Detect which cell encompasses the target text, then output its [X, Y] center coordinate. 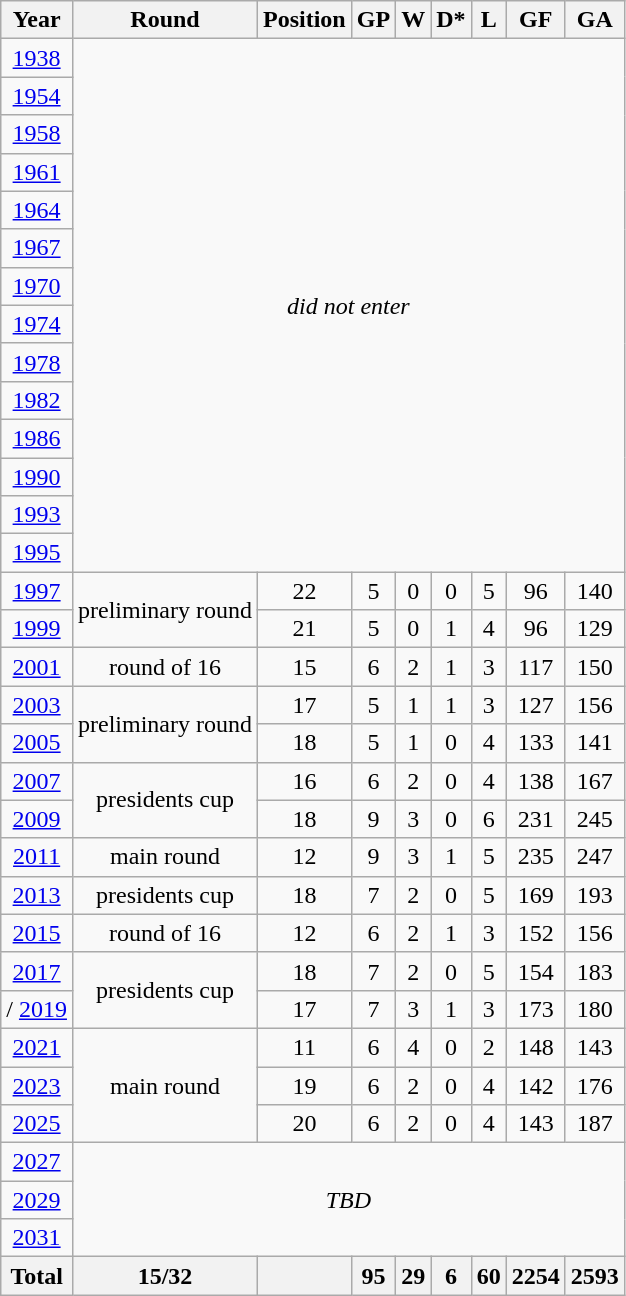
1978 [37, 362]
187 [594, 1124]
2009 [37, 819]
2001 [37, 667]
150 [594, 667]
1958 [37, 134]
2029 [37, 1200]
235 [536, 857]
GA [594, 20]
152 [536, 933]
16 [305, 781]
2007 [37, 781]
Total [37, 1276]
247 [594, 857]
2005 [37, 743]
did not enter [348, 306]
29 [414, 1276]
2593 [594, 1276]
180 [594, 1009]
138 [536, 781]
1970 [37, 286]
19 [305, 1085]
Year [37, 20]
2025 [37, 1124]
2027 [37, 1162]
60 [488, 1276]
20 [305, 1124]
/ 2019 [37, 1009]
1964 [37, 210]
15/32 [164, 1276]
127 [536, 705]
1961 [37, 172]
Position [305, 20]
W [414, 20]
1999 [37, 629]
245 [594, 819]
Round [164, 20]
1982 [37, 400]
21 [305, 629]
2021 [37, 1047]
173 [536, 1009]
141 [594, 743]
167 [594, 781]
15 [305, 667]
1997 [37, 591]
GP [373, 20]
2011 [37, 857]
142 [536, 1085]
193 [594, 895]
1954 [37, 96]
148 [536, 1047]
129 [594, 629]
2017 [37, 971]
169 [536, 895]
140 [594, 591]
2031 [37, 1238]
1938 [37, 58]
231 [536, 819]
11 [305, 1047]
TBD [348, 1200]
1993 [37, 515]
1995 [37, 553]
1986 [37, 438]
95 [373, 1276]
2013 [37, 895]
1974 [37, 324]
22 [305, 591]
2023 [37, 1085]
117 [536, 667]
D* [451, 20]
2003 [37, 705]
1990 [37, 477]
183 [594, 971]
133 [536, 743]
L [488, 20]
2254 [536, 1276]
154 [536, 971]
2015 [37, 933]
GF [536, 20]
1967 [37, 248]
176 [594, 1085]
